For the text-containing cell, return its midpoint in [X, Y] coordinate format. 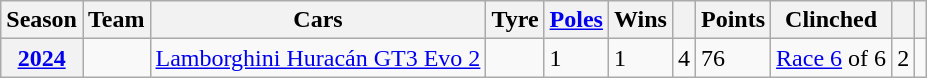
Points [734, 20]
2 [904, 58]
Tyre [515, 20]
Race 6 of 6 [832, 58]
Season [42, 20]
76 [734, 58]
Clinched [832, 20]
Wins [640, 20]
4 [684, 58]
Poles [576, 20]
Lamborghini Huracán GT3 Evo 2 [318, 58]
2024 [42, 58]
Cars [318, 20]
Team [116, 20]
